Pinpoint the cell where the given text exists, returning its [x, y] midpoint coordinate. 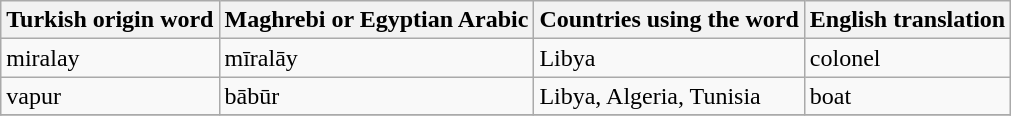
Turkish origin word [110, 20]
Libya, Algeria, Tunisia [669, 96]
colonel [907, 58]
Maghrebi or Egyptian Arabic [376, 20]
Countries using the word [669, 20]
miralay [110, 58]
boat [907, 96]
English translation [907, 20]
Libya [669, 58]
mīralāy [376, 58]
vapur [110, 96]
bābūr [376, 96]
